Search for the cell housing the specified text and yield its [X, Y] center coordinate. 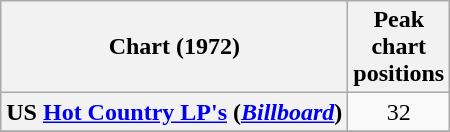
Chart (1972) [174, 47]
Peakchartpositions [399, 47]
US Hot Country LP's (Billboard) [174, 112]
32 [399, 112]
